Return (X, Y) of the center of cell containing provided text 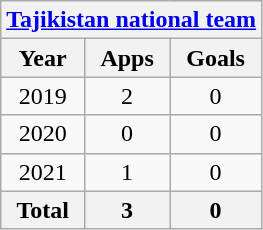
Tajikistan national team (132, 20)
2020 (43, 134)
Total (43, 210)
2019 (43, 96)
Apps (128, 58)
1 (128, 172)
3 (128, 210)
2021 (43, 172)
2 (128, 96)
Goals (216, 58)
Year (43, 58)
